Pinpoint the cell where the given text exists, returning its [X, Y] midpoint coordinate. 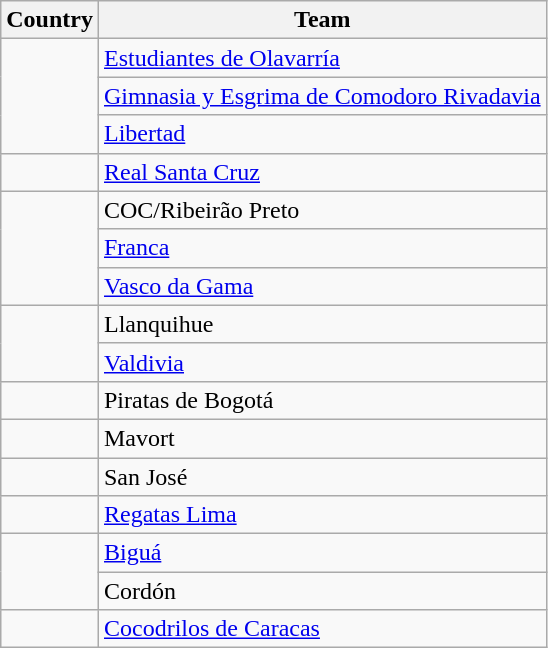
Country [50, 20]
Mavort [322, 438]
COC/Ribeirão Preto [322, 210]
Piratas de Bogotá [322, 400]
Gimnasia y Esgrima de Comodoro Rivadavia [322, 96]
Cocodrilos de Caracas [322, 629]
Estudiantes de Olavarría [322, 58]
Team [322, 20]
Cordón [322, 591]
Vasco da Gama [322, 286]
Regatas Lima [322, 515]
Llanquihue [322, 324]
Valdivia [322, 362]
Biguá [322, 553]
Libertad [322, 134]
Real Santa Cruz [322, 172]
San José [322, 477]
Franca [322, 248]
